Detect which cell encompasses the target text, then output its [x, y] center coordinate. 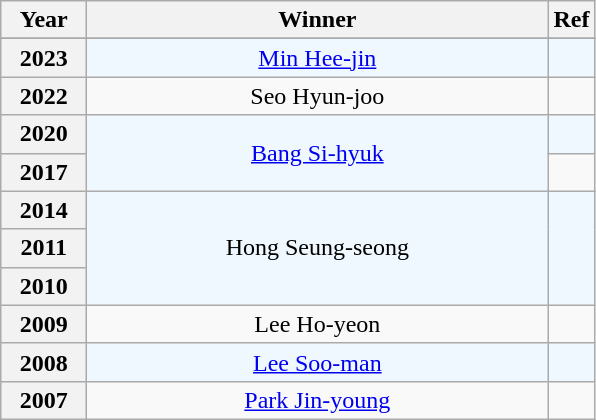
2017 [44, 172]
2020 [44, 134]
Year [44, 20]
2009 [44, 324]
2008 [44, 362]
Bang Si-hyuk [318, 153]
Hong Seung-seong [318, 248]
2023 [44, 58]
2022 [44, 96]
2011 [44, 248]
Min Hee-jin [318, 58]
Park Jin-young [318, 400]
2007 [44, 400]
Winner [318, 20]
Lee Ho-yeon [318, 324]
Lee Soo-man [318, 362]
Seo Hyun-joo [318, 96]
Ref [572, 20]
2010 [44, 286]
2014 [44, 210]
